Identify which cell holds the provided text, then report its [X, Y] central coordinate. 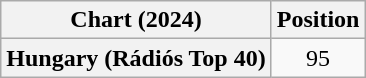
Position [318, 20]
Hungary (Rádiós Top 40) [136, 58]
Chart (2024) [136, 20]
95 [318, 58]
